Determine the [X, Y] coordinate at the center of the cell enclosing the given text.  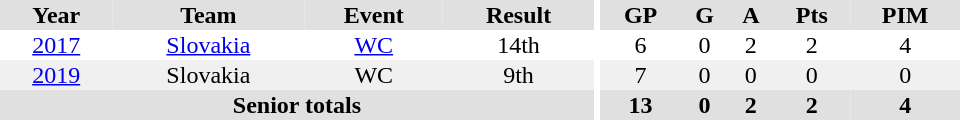
GP [641, 15]
Event [374, 15]
2017 [56, 45]
Result [518, 15]
9th [518, 75]
7 [641, 75]
G [705, 15]
Senior totals [297, 105]
PIM [905, 15]
13 [641, 105]
6 [641, 45]
2019 [56, 75]
Year [56, 15]
14th [518, 45]
A [750, 15]
Pts [812, 15]
Team [208, 15]
